Detect which cell encompasses the target text, then output its [X, Y] center coordinate. 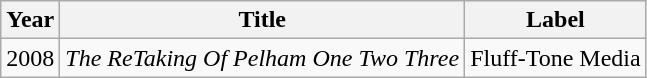
The ReTaking Of Pelham One Two Three [262, 58]
Year [30, 20]
Title [262, 20]
Fluff-Tone Media [556, 58]
2008 [30, 58]
Label [556, 20]
